Extract the [x, y] coordinate from the center of the cell holding the provided text.  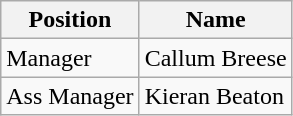
Manager [70, 58]
Name [216, 20]
Kieran Beaton [216, 96]
Position [70, 20]
Ass Manager [70, 96]
Callum Breese [216, 58]
